Output the (X, Y) coordinate of the center of the cell containing the given text.  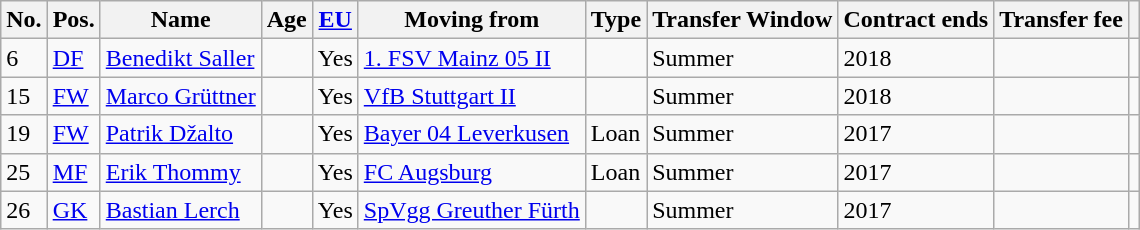
25 (24, 172)
No. (24, 20)
15 (24, 96)
26 (24, 210)
Transfer Window (742, 20)
MF (74, 172)
Contract ends (916, 20)
GK (74, 210)
Name (180, 20)
FC Augsburg (472, 172)
Benedikt Saller (180, 58)
Age (286, 20)
Erik Thommy (180, 172)
Bayer 04 Leverkusen (472, 134)
VfB Stuttgart II (472, 96)
Marco Grüttner (180, 96)
Pos. (74, 20)
EU (335, 20)
Transfer fee (1062, 20)
6 (24, 58)
Type (616, 20)
Bastian Lerch (180, 210)
1. FSV Mainz 05 II (472, 58)
SpVgg Greuther Fürth (472, 210)
19 (24, 134)
Moving from (472, 20)
DF (74, 58)
Patrik Džalto (180, 134)
